Locate the cell with the specified text and output its [X, Y] center coordinate. 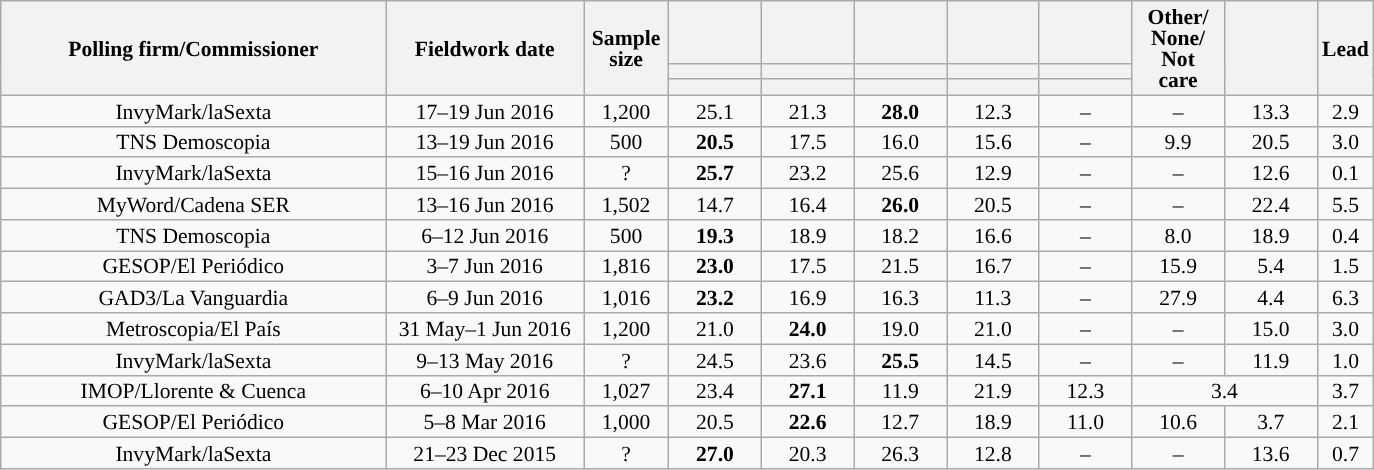
16.4 [808, 204]
27.0 [716, 454]
25.7 [716, 174]
2.9 [1346, 110]
0.7 [1346, 454]
GAD3/La Vanguardia [194, 298]
21.3 [808, 110]
23.4 [716, 390]
24.5 [716, 360]
15.6 [992, 142]
21.5 [900, 266]
13.3 [1270, 110]
1.0 [1346, 360]
16.3 [900, 298]
12.8 [992, 454]
Lead [1346, 48]
1,016 [626, 298]
26.3 [900, 454]
16.0 [900, 142]
3–7 Jun 2016 [485, 266]
12.6 [1270, 174]
18.2 [900, 236]
22.4 [1270, 204]
23.6 [808, 360]
3.4 [1224, 390]
25.1 [716, 110]
27.1 [808, 390]
13–16 Jun 2016 [485, 204]
25.6 [900, 174]
20.3 [808, 454]
1,816 [626, 266]
5.4 [1270, 266]
22.6 [808, 422]
19.3 [716, 236]
14.7 [716, 204]
6–9 Jun 2016 [485, 298]
1,502 [626, 204]
8.0 [1178, 236]
10.6 [1178, 422]
15.9 [1178, 266]
25.5 [900, 360]
IMOP/Llorente & Cuenca [194, 390]
Polling firm/Commissioner [194, 48]
0.1 [1346, 174]
11.3 [992, 298]
15–16 Jun 2016 [485, 174]
21–23 Dec 2015 [485, 454]
6–10 Apr 2016 [485, 390]
13.6 [1270, 454]
5–8 Mar 2016 [485, 422]
6–12 Jun 2016 [485, 236]
Sample size [626, 48]
21.9 [992, 390]
1.5 [1346, 266]
26.0 [900, 204]
MyWord/Cadena SER [194, 204]
14.5 [992, 360]
28.0 [900, 110]
16.6 [992, 236]
11.0 [1086, 422]
13–19 Jun 2016 [485, 142]
2.1 [1346, 422]
31 May–1 Jun 2016 [485, 328]
16.9 [808, 298]
1,000 [626, 422]
9–13 May 2016 [485, 360]
Metroscopia/El País [194, 328]
19.0 [900, 328]
27.9 [1178, 298]
24.0 [808, 328]
Fieldwork date [485, 48]
16.7 [992, 266]
5.5 [1346, 204]
15.0 [1270, 328]
9.9 [1178, 142]
12.7 [900, 422]
1,027 [626, 390]
0.4 [1346, 236]
4.4 [1270, 298]
23.0 [716, 266]
Other/None/Notcare [1178, 48]
12.9 [992, 174]
17–19 Jun 2016 [485, 110]
6.3 [1346, 298]
